Scan for the cell matching the given text and deliver its (X, Y) coordinate at center. 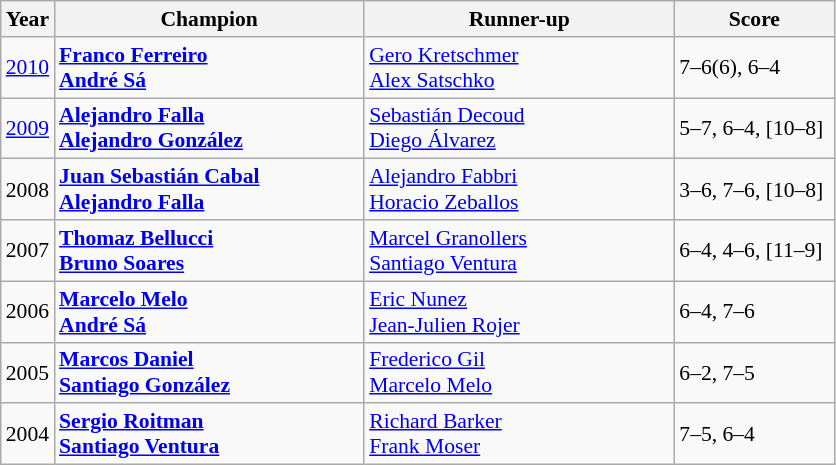
Sergio Roitman Santiago Ventura (209, 434)
6–4, 7–6 (754, 312)
Sebastián Decoud Diego Álvarez (519, 128)
7–5, 6–4 (754, 434)
2007 (28, 250)
Marcel Granollers Santiago Ventura (519, 250)
6–2, 7–5 (754, 372)
Year (28, 19)
Frederico Gil Marcelo Melo (519, 372)
5–7, 6–4, [10–8] (754, 128)
Alejandro Falla Alejandro González (209, 128)
Gero Kretschmer Alex Satschko (519, 68)
2008 (28, 190)
2005 (28, 372)
Score (754, 19)
Champion (209, 19)
Richard Barker Frank Moser (519, 434)
3–6, 7–6, [10–8] (754, 190)
2006 (28, 312)
Thomaz Bellucci Bruno Soares (209, 250)
2004 (28, 434)
Runner-up (519, 19)
Eric Nunez Jean-Julien Rojer (519, 312)
6–4, 4–6, [11–9] (754, 250)
Alejandro Fabbri Horacio Zeballos (519, 190)
7–6(6), 6–4 (754, 68)
2010 (28, 68)
2009 (28, 128)
Juan Sebastián Cabal Alejandro Falla (209, 190)
Marcelo Melo André Sá (209, 312)
Franco Ferreiro André Sá (209, 68)
Marcos Daniel Santiago González (209, 372)
